From the cell containing the given text, extract its center point as (x, y) coordinate. 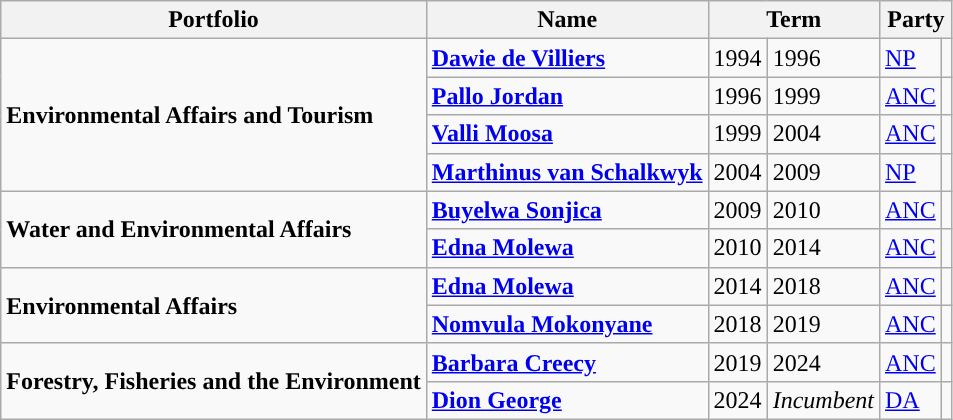
Incumbent (823, 400)
Valli Moosa (567, 134)
Term (794, 20)
Name (567, 20)
Nomvula Mokonyane (567, 324)
Barbara Creecy (567, 362)
Marthinus van Schalkwyk (567, 172)
Forestry, Fisheries and the Environment (214, 381)
DA (910, 400)
Dawie de Villiers (567, 58)
1994 (738, 58)
Dion George (567, 400)
Pallo Jordan (567, 96)
Water and Environmental Affairs (214, 229)
Environmental Affairs (214, 305)
Environmental Affairs and Tourism (214, 115)
Party (916, 20)
Portfolio (214, 20)
Buyelwa Sonjica (567, 210)
